Extract the (X, Y) coordinate from the center of the cell holding the provided text.  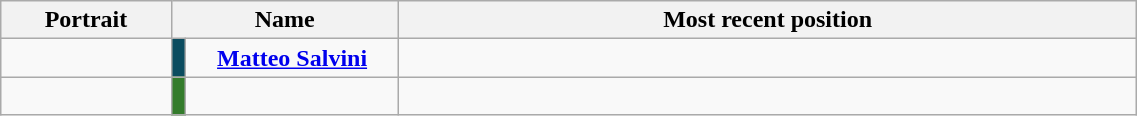
Most recent position (767, 20)
Matteo Salvini (292, 58)
Portrait (86, 20)
Name (284, 20)
